Locate the cell with the specified text and output its (x, y) center coordinate. 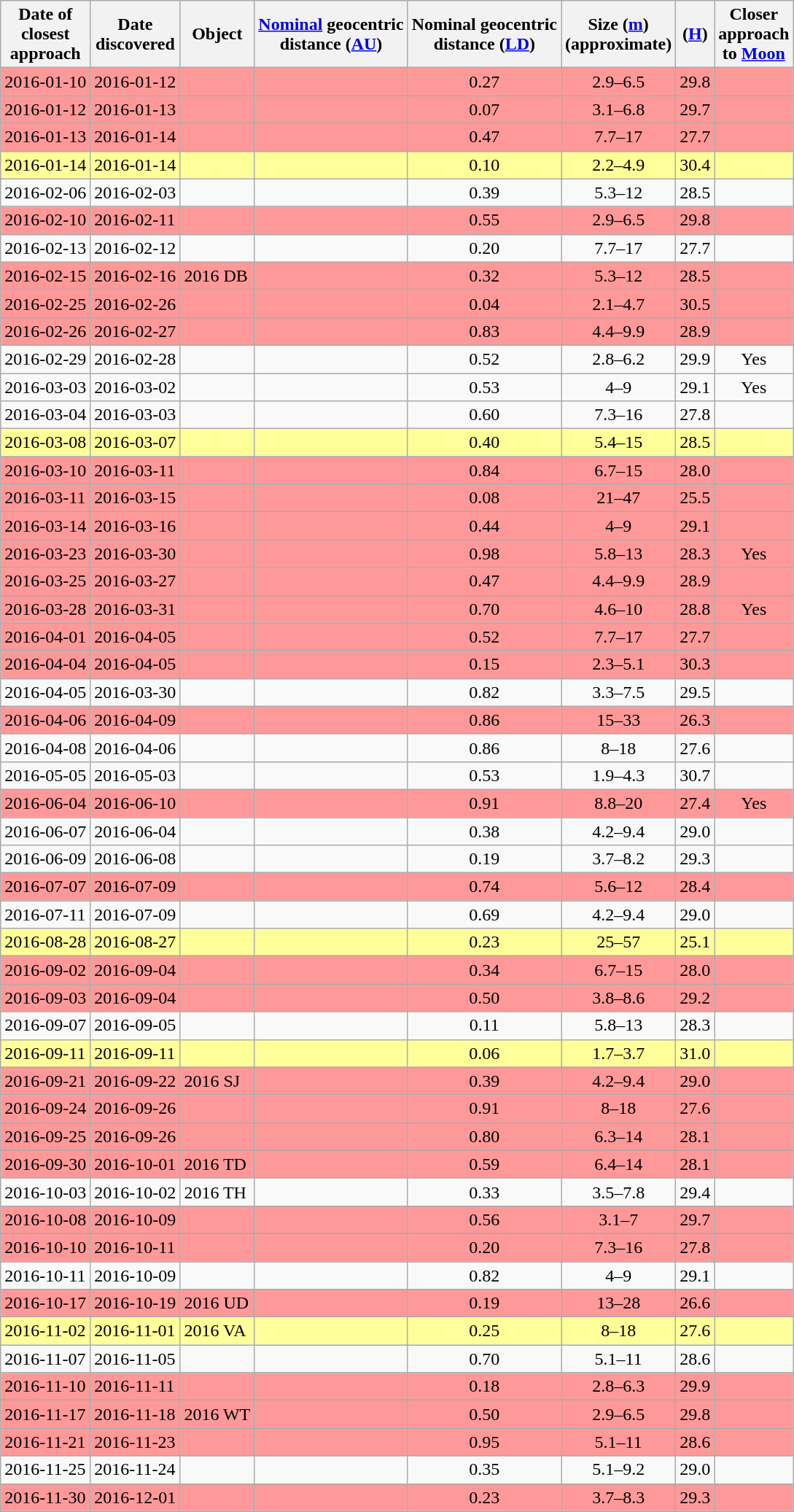
13–28 (618, 1303)
4.6–10 (618, 609)
Date ofclosestapproach (45, 34)
2016-11-07 (45, 1359)
1.7–3.7 (618, 1053)
0.95 (484, 1442)
2016-02-03 (136, 193)
21–47 (618, 498)
3.8–8.6 (618, 998)
2016-11-11 (136, 1387)
2016-02-15 (45, 276)
30.5 (696, 303)
29.5 (696, 692)
0.83 (484, 331)
2.2–4.9 (618, 165)
(H) (696, 34)
6.3–14 (618, 1136)
0.25 (484, 1331)
3.1–7 (618, 1220)
25.5 (696, 498)
0.44 (484, 526)
2016-05-03 (136, 775)
0.18 (484, 1387)
2016-03-25 (45, 581)
0.59 (484, 1164)
Datediscovered (136, 34)
3.7–8.2 (618, 859)
2016-11-24 (136, 1470)
2.8–6.2 (618, 359)
28.4 (696, 887)
2016-11-30 (45, 1497)
2016-09-22 (136, 1081)
0.74 (484, 887)
2016-09-07 (45, 1026)
0.35 (484, 1470)
2.1–4.7 (618, 303)
25.1 (696, 942)
27.4 (696, 803)
2016-04-01 (45, 637)
2016-03-08 (45, 443)
2016-03-14 (45, 526)
2016-09-21 (45, 1081)
0.08 (484, 498)
2016-10-17 (45, 1303)
2016-03-16 (136, 526)
2016-09-30 (45, 1164)
2016-10-10 (45, 1247)
0.33 (484, 1192)
2016-02-10 (45, 220)
2016-11-18 (136, 1414)
2016-02-16 (136, 276)
2016 WT (217, 1414)
2016-02-06 (45, 193)
0.60 (484, 415)
2016-04-08 (45, 748)
0.32 (484, 276)
2016-02-27 (136, 331)
2016 TH (217, 1192)
2016-11-21 (45, 1442)
2016-08-28 (45, 942)
2016-02-13 (45, 248)
2016-11-05 (136, 1359)
2016 SJ (217, 1081)
3.3–7.5 (618, 692)
2016-03-04 (45, 415)
0.07 (484, 109)
2016-03-07 (136, 443)
Object (217, 34)
30.7 (696, 775)
0.34 (484, 970)
2016-06-10 (136, 803)
31.0 (696, 1053)
2016-09-25 (45, 1136)
28.8 (696, 609)
2016 TD (217, 1164)
2016 UD (217, 1303)
2016-09-24 (45, 1109)
2016-07-07 (45, 887)
2016-10-19 (136, 1303)
5.6–12 (618, 887)
26.6 (696, 1303)
2016-11-01 (136, 1331)
2016 DB (217, 276)
2016-02-29 (45, 359)
2016-07-11 (45, 915)
6.4–14 (618, 1164)
15–33 (618, 720)
30.3 (696, 664)
2016-11-17 (45, 1414)
0.10 (484, 165)
2016-05-05 (45, 775)
Nominal geocentricdistance (AU) (331, 34)
0.40 (484, 443)
2016-04-09 (136, 720)
25–57 (618, 942)
3.1–6.8 (618, 109)
3.7–8.3 (618, 1497)
30.4 (696, 165)
2016-02-11 (136, 220)
3.5–7.8 (618, 1192)
0.80 (484, 1136)
1.9–4.3 (618, 775)
0.06 (484, 1053)
Size (m)(approximate) (618, 34)
2016-06-09 (45, 859)
2016-02-25 (45, 303)
2016-03-10 (45, 470)
2.8–6.3 (618, 1387)
0.98 (484, 554)
2016-11-10 (45, 1387)
2016-03-02 (136, 387)
2016-09-02 (45, 970)
2016-10-01 (136, 1164)
2.3–5.1 (618, 664)
2016-10-03 (45, 1192)
2016-03-23 (45, 554)
29.2 (696, 998)
2016-09-03 (45, 998)
2016-03-15 (136, 498)
0.55 (484, 220)
0.69 (484, 915)
0.11 (484, 1026)
29.4 (696, 1192)
2016-12-01 (136, 1497)
2016-08-27 (136, 942)
0.27 (484, 82)
2016-10-08 (45, 1220)
2016-06-07 (45, 831)
0.04 (484, 303)
5.4–15 (618, 443)
2016-10-02 (136, 1192)
0.38 (484, 831)
2016-06-08 (136, 859)
8.8–20 (618, 803)
2016-01-10 (45, 82)
2016-02-12 (136, 248)
2016-03-28 (45, 609)
2016-11-25 (45, 1470)
5.1–9.2 (618, 1470)
0.15 (484, 664)
0.84 (484, 470)
2016-11-02 (45, 1331)
2016-11-23 (136, 1442)
0.56 (484, 1220)
Nominal geocentricdistance (LD) (484, 34)
2016-03-31 (136, 609)
2016 VA (217, 1331)
26.3 (696, 720)
2016-02-28 (136, 359)
2016-03-27 (136, 581)
Closerapproachto Moon (754, 34)
2016-04-04 (45, 664)
2016-09-05 (136, 1026)
